Pinpoint the cell where the given text exists, returning its (x, y) midpoint coordinate. 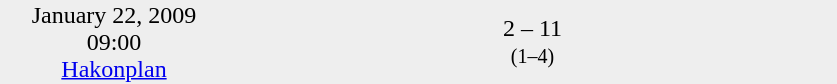
2 – 11 (1–4) (532, 42)
January 22, 200909:00Hakonplan (114, 42)
